Locate the cell with the specified text and output its (x, y) center coordinate. 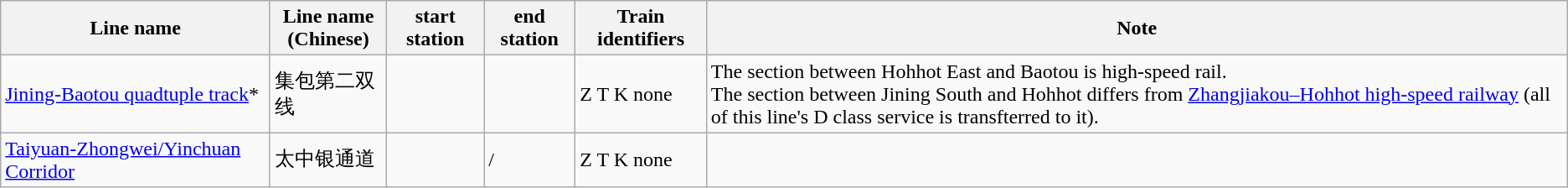
Jining-Baotou quadtuple track* (136, 94)
Line name (136, 29)
end station (529, 29)
start station (436, 29)
Train identifiers (642, 29)
/ (529, 159)
Line name(Chinese) (328, 29)
Note (1137, 29)
太中银通道 (328, 159)
集包第二双线 (328, 94)
Taiyuan-Zhongwei/Yinchuan Corridor (136, 159)
